Determine the (x, y) coordinate at the center of the cell enclosing the given text.  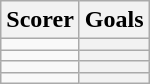
Goals (114, 20)
Scorer (40, 20)
